Determine the [X, Y] coordinate at the center of the cell enclosing the given text.  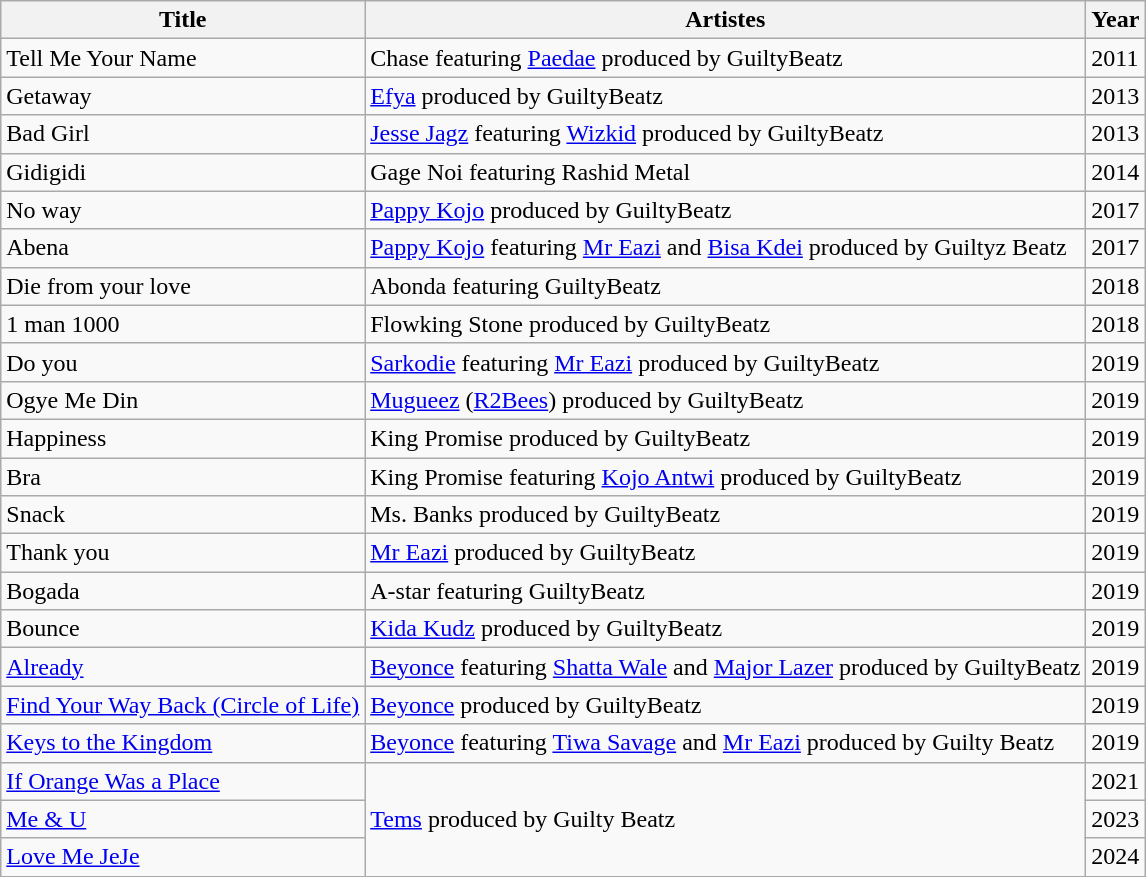
If Orange Was a Place [183, 781]
Gage Noi featuring Rashid Metal [726, 172]
Gidigidi [183, 172]
Snack [183, 515]
Kida Kudz produced by GuiltyBeatz [726, 629]
Getaway [183, 96]
Do you [183, 362]
King Promise featuring Kojo Antwi produced by GuiltyBeatz [726, 477]
Abena [183, 248]
Mr Eazi produced by GuiltyBeatz [726, 553]
Bogada [183, 591]
Beyonce produced by GuiltyBeatz [726, 705]
Love Me JeJe [183, 857]
Me & U [183, 819]
Year [1116, 20]
Thank you [183, 553]
Ogye Me Din [183, 400]
Jesse Jagz featuring Wizkid produced by GuiltyBeatz [726, 134]
Ms. Banks produced by GuiltyBeatz [726, 515]
Sarkodie featuring Mr Eazi produced by GuiltyBeatz [726, 362]
Artistes [726, 20]
Flowking Stone produced by GuiltyBeatz [726, 324]
Find Your Way Back (Circle of Life) [183, 705]
Keys to the Kingdom [183, 743]
2024 [1116, 857]
Pappy Kojo produced by GuiltyBeatz [726, 210]
Already [183, 667]
Bounce [183, 629]
Mugueez (R2Bees) produced by GuiltyBeatz [726, 400]
2014 [1116, 172]
King Promise produced by GuiltyBeatz [726, 438]
Efya produced by GuiltyBeatz [726, 96]
Beyonce featuring Tiwa Savage and Mr Eazi produced by Guilty Beatz [726, 743]
Title [183, 20]
Beyonce featuring Shatta Wale and Major Lazer produced by GuiltyBeatz [726, 667]
2023 [1116, 819]
Die from your love [183, 286]
2021 [1116, 781]
Bra [183, 477]
A-star featuring GuiltyBeatz [726, 591]
2011 [1116, 58]
1 man 1000 [183, 324]
Tell Me Your Name [183, 58]
Pappy Kojo featuring Mr Eazi and Bisa Kdei produced by Guiltyz Beatz [726, 248]
Happiness [183, 438]
Bad Girl [183, 134]
Abonda featuring GuiltyBeatz [726, 286]
Chase featuring Paedae produced by GuiltyBeatz [726, 58]
No way [183, 210]
Tems produced by Guilty Beatz [726, 819]
